For the text-containing cell, return its midpoint in [X, Y] coordinate format. 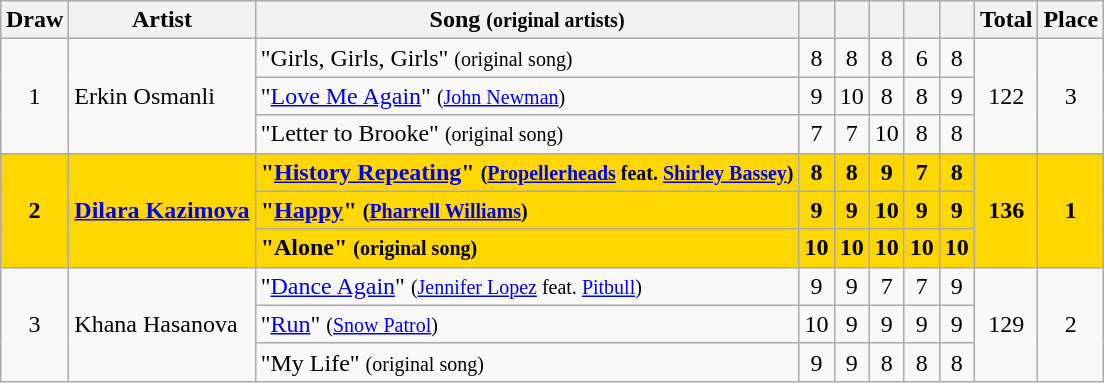
"Love Me Again" (John Newman) [527, 96]
"Girls, Girls, Girls" (original song) [527, 58]
Artist [162, 20]
Total [1006, 20]
122 [1006, 96]
Dilara Kazimova [162, 210]
"Happy" (Pharrell Williams) [527, 210]
Erkin Osmanli [162, 96]
"My Life" (original song) [527, 362]
6 [922, 58]
"Dance Again" (Jennifer Lopez feat. Pitbull) [527, 286]
"Alone" (original song) [527, 248]
136 [1006, 210]
Draw [34, 20]
"Letter to Brooke" (original song) [527, 134]
"Run" (Snow Patrol) [527, 324]
Khana Hasanova [162, 324]
"History Repeating" (Propellerheads feat. Shirley Bassey) [527, 172]
Place [1071, 20]
Song (original artists) [527, 20]
129 [1006, 324]
